Scan for the cell matching the given text and deliver its (X, Y) coordinate at center. 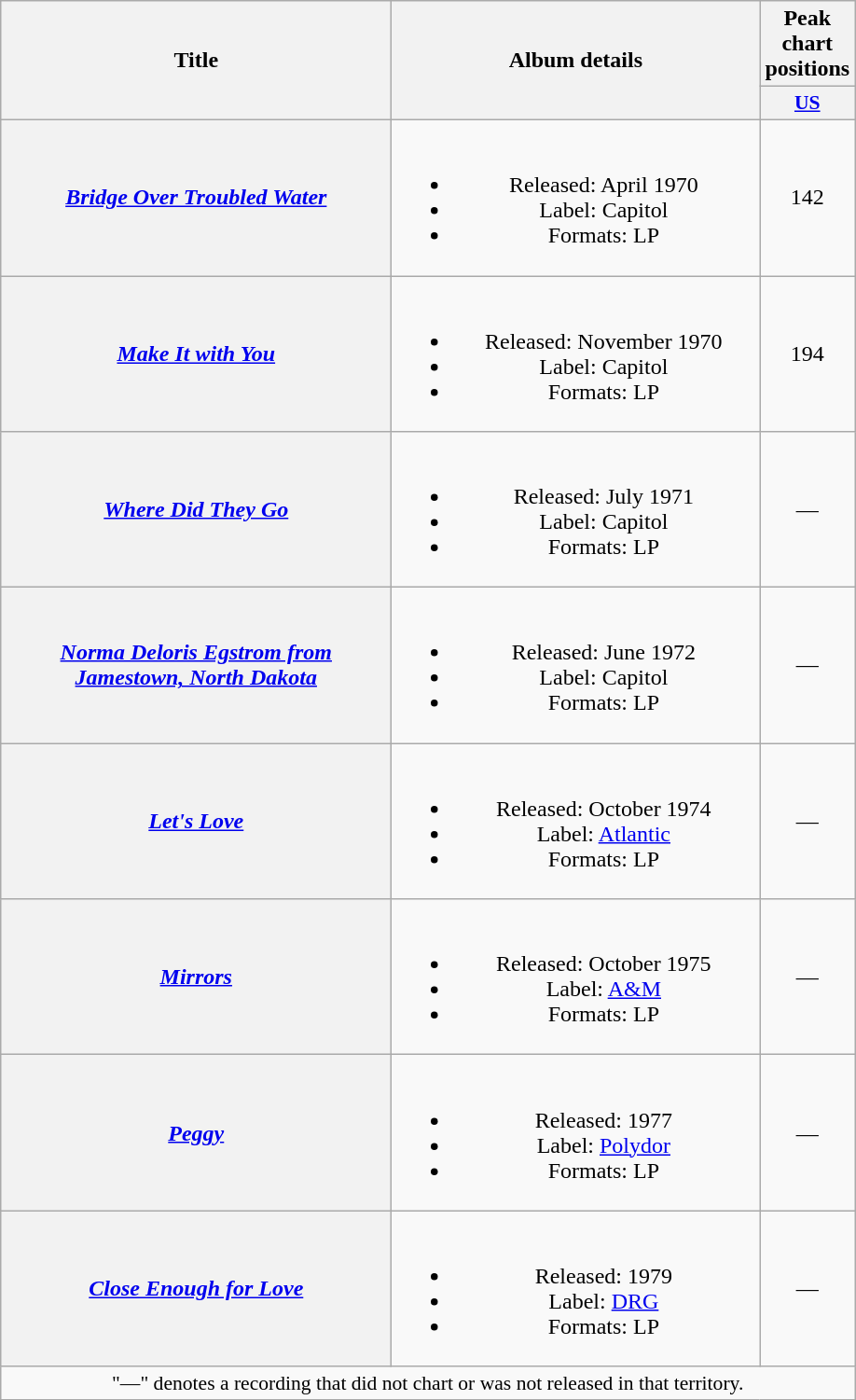
Bridge Over Troubled Water (196, 198)
Make It with You (196, 354)
Title (196, 61)
Let's Love (196, 821)
142 (808, 198)
Released: June 1972Label: CapitolFormats: LP (576, 666)
Norma Deloris Egstrom from Jamestown, North Dakota (196, 666)
Released: November 1970Label: CapitolFormats: LP (576, 354)
Released: July 1971Label: CapitolFormats: LP (576, 509)
Peggy (196, 1132)
US (808, 104)
Close Enough for Love (196, 1289)
"—" denotes a recording that did not chart or was not released in that territory. (428, 1383)
Released: 1979Label: DRGFormats: LP (576, 1289)
Released: 1977Label: PolydorFormats: LP (576, 1132)
Released: April 1970Label: CapitolFormats: LP (576, 198)
Album details (576, 61)
194 (808, 354)
Peak chart positions (808, 44)
Where Did They Go (196, 509)
Mirrors (196, 977)
Released: October 1975Label: A&MFormats: LP (576, 977)
Released: October 1974Label: AtlanticFormats: LP (576, 821)
